From the cell containing the given text, extract its center point as [X, Y] coordinate. 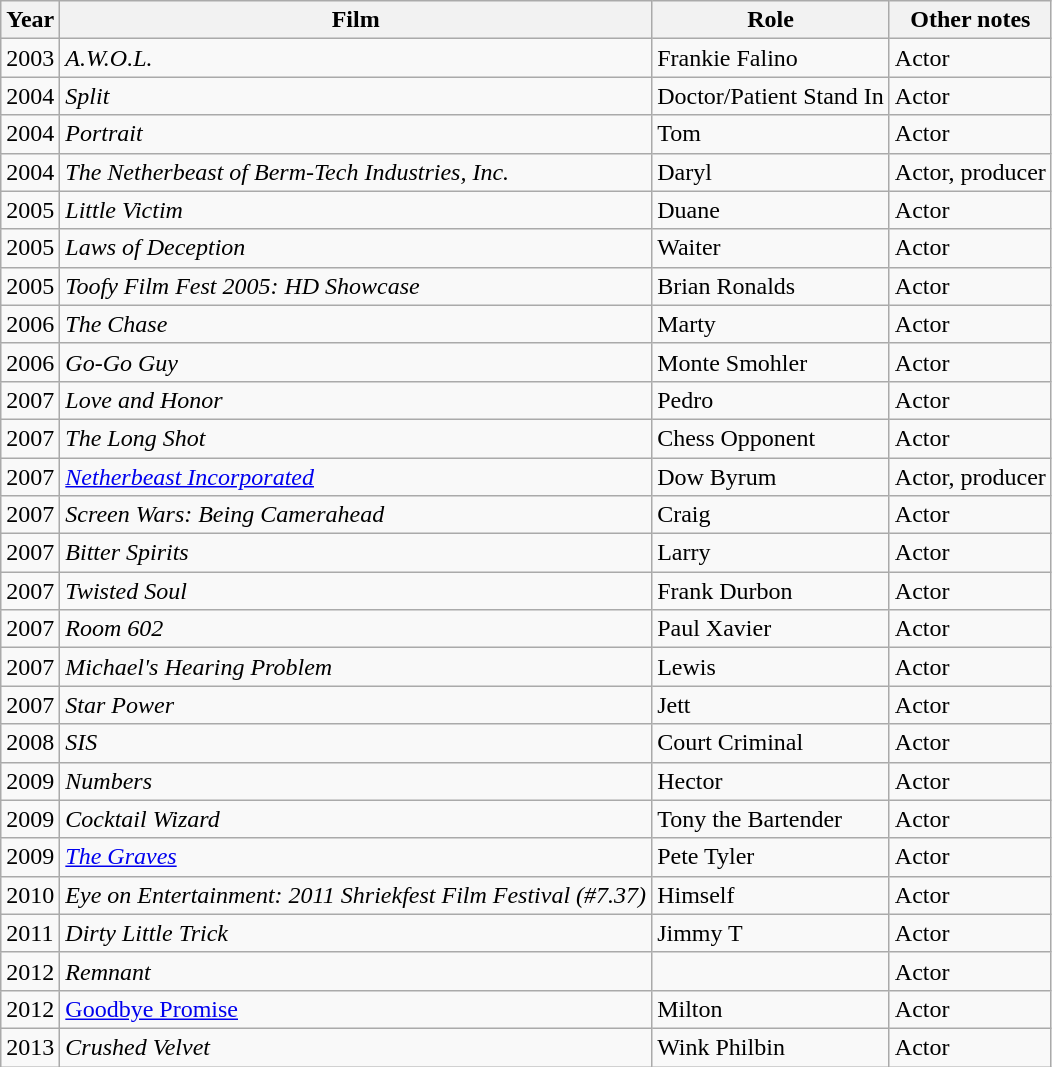
Crushed Velvet [356, 1047]
SIS [356, 743]
Frank Durbon [771, 591]
A.W.O.L. [356, 58]
Chess Opponent [771, 438]
Role [771, 20]
Portrait [356, 134]
Go-Go Guy [356, 362]
Cocktail Wizard [356, 819]
Brian Ronalds [771, 286]
Toofy Film Fest 2005: HD Showcase [356, 286]
Duane [771, 210]
Jett [771, 705]
Waiter [771, 248]
2011 [30, 933]
Daryl [771, 172]
Year [30, 20]
Remnant [356, 971]
Monte Smohler [771, 362]
Goodbye Promise [356, 1009]
Little Victim [356, 210]
Himself [771, 895]
Dirty Little Trick [356, 933]
Larry [771, 553]
Lewis [771, 667]
Pedro [771, 400]
Frankie Falino [771, 58]
Twisted Soul [356, 591]
The Long Shot [356, 438]
Hector [771, 781]
Michael's Hearing Problem [356, 667]
Doctor/Patient Stand In [771, 96]
Tony the Bartender [771, 819]
Laws of Deception [356, 248]
Milton [771, 1009]
Star Power [356, 705]
2010 [30, 895]
Screen Wars: Being Camerahead [356, 515]
Love and Honor [356, 400]
Room 602 [356, 629]
Marty [771, 324]
The Chase [356, 324]
Craig [771, 515]
Numbers [356, 781]
Court Criminal [771, 743]
2008 [30, 743]
Split [356, 96]
Bitter Spirits [356, 553]
Netherbeast Incorporated [356, 477]
The Graves [356, 857]
Jimmy T [771, 933]
Dow Byrum [771, 477]
Pete Tyler [771, 857]
2003 [30, 58]
Eye on Entertainment: 2011 Shriekfest Film Festival (#7.37) [356, 895]
Film [356, 20]
Other notes [970, 20]
Paul Xavier [771, 629]
2013 [30, 1047]
The Netherbeast of Berm-Tech Industries, Inc. [356, 172]
Wink Philbin [771, 1047]
Tom [771, 134]
